Search for the cell housing the specified text and yield its [X, Y] center coordinate. 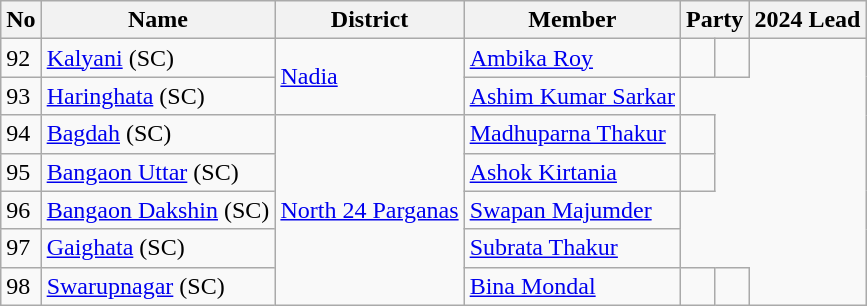
95 [21, 172]
97 [21, 248]
Haringhata (SC) [158, 96]
Ashok Kirtania [572, 172]
Kalyani (SC) [158, 58]
Bangaon Dakshin (SC) [158, 210]
Name [158, 20]
Party [714, 20]
Ambika Roy [572, 58]
Bangaon Uttar (SC) [158, 172]
93 [21, 96]
North 24 Parganas [370, 210]
Bina Mondal [572, 286]
Subrata Thakur [572, 248]
Member [572, 20]
98 [21, 286]
2024 Lead [808, 20]
Gaighata (SC) [158, 248]
Ashim Kumar Sarkar [572, 96]
Swapan Majumder [572, 210]
96 [21, 210]
92 [21, 58]
Nadia [370, 77]
Bagdah (SC) [158, 134]
94 [21, 134]
Swarupnagar (SC) [158, 286]
District [370, 20]
No [21, 20]
Madhuparna Thakur [572, 134]
